Identify which cell holds the provided text, then report its [x, y] central coordinate. 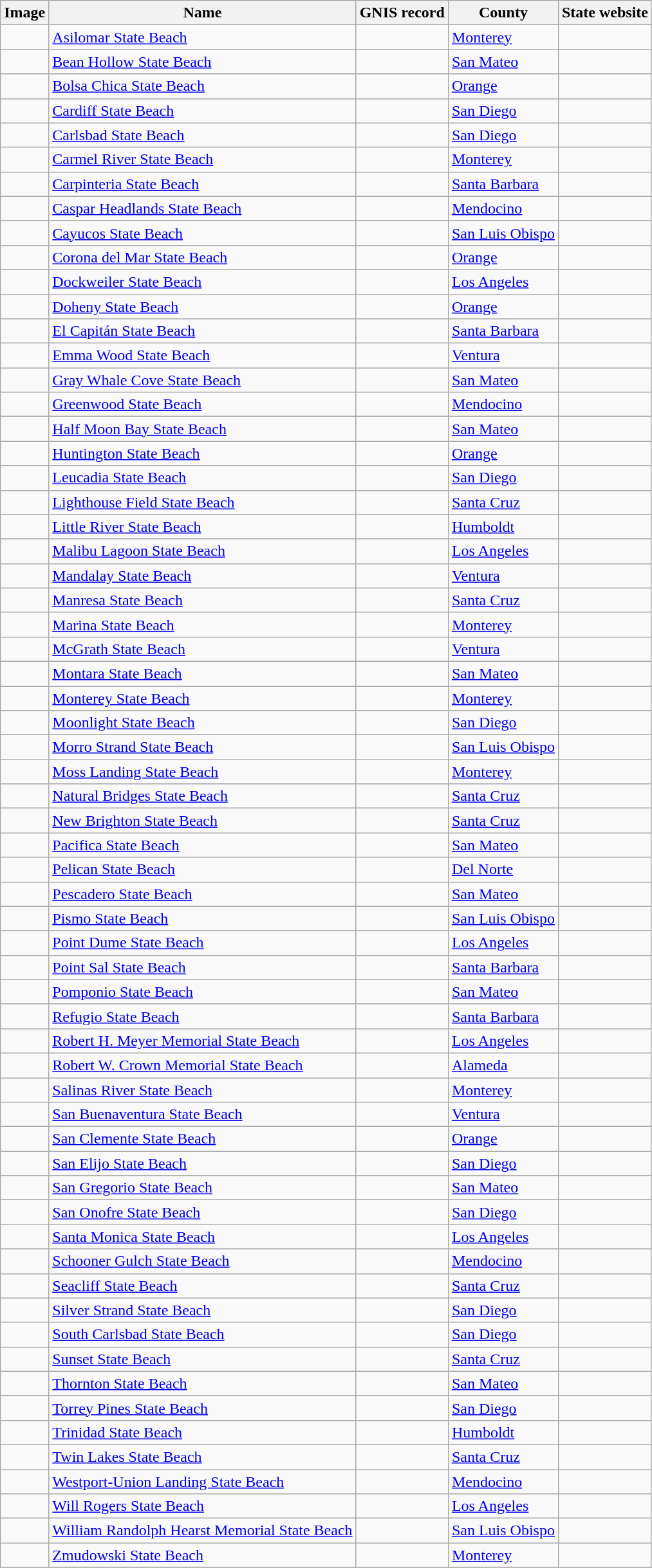
Thornton State Beach [202, 1383]
Dockweiler State Beach [202, 282]
Natural Bridges State Beach [202, 796]
McGrath State Beach [202, 649]
Pomponio State Beach [202, 992]
San Onofre State Beach [202, 1212]
Huntington State Beach [202, 453]
Robert W. Crown Memorial State Beach [202, 1065]
Point Dume State Beach [202, 943]
Marina State Beach [202, 624]
Pismo State Beach [202, 918]
El Capitán State Beach [202, 331]
William Randolph Hearst Memorial State Beach [202, 1531]
Morro Strand State Beach [202, 747]
Silver Strand State Beach [202, 1310]
Malibu Lagoon State Beach [202, 551]
Leucadia State Beach [202, 478]
South Carlsbad State Beach [202, 1335]
Twin Lakes State Beach [202, 1457]
Salinas River State Beach [202, 1090]
Asilomar State Beach [202, 37]
Moonlight State Beach [202, 723]
Pescadero State Beach [202, 894]
San Elijo State Beach [202, 1163]
Carlsbad State Beach [202, 135]
Santa Monica State Beach [202, 1237]
Will Rogers State Beach [202, 1506]
Refugio State Beach [202, 1016]
Westport-Union Landing State Beach [202, 1481]
Cayucos State Beach [202, 233]
Emma Wood State Beach [202, 356]
Corona del Mar State Beach [202, 257]
Torrey Pines State Beach [202, 1408]
Sunset State Beach [202, 1359]
Mandalay State Beach [202, 576]
Cardiff State Beach [202, 111]
Pelican State Beach [202, 870]
New Brighton State Beach [202, 821]
Lighthouse Field State Beach [202, 502]
Half Moon Bay State Beach [202, 429]
San Gregorio State Beach [202, 1188]
State website [605, 13]
San Clemente State Beach [202, 1139]
Carmel River State Beach [202, 160]
Del Norte [503, 870]
Name [202, 13]
Zmudowski State Beach [202, 1555]
Doheny State Beach [202, 307]
County [503, 13]
Montara State Beach [202, 673]
Point Sal State Beach [202, 967]
San Buenaventura State Beach [202, 1115]
Little River State Beach [202, 527]
Alameda [503, 1065]
Pacifica State Beach [202, 845]
GNIS record [402, 13]
Gray Whale Cove State Beach [202, 380]
Trinidad State Beach [202, 1432]
Monterey State Beach [202, 698]
Moss Landing State Beach [202, 772]
Image [24, 13]
Greenwood State Beach [202, 405]
Bolsa Chica State Beach [202, 86]
Caspar Headlands State Beach [202, 208]
Seacliff State Beach [202, 1286]
Bean Hollow State Beach [202, 62]
Schooner Gulch State Beach [202, 1261]
Manresa State Beach [202, 600]
Robert H. Meyer Memorial State Beach [202, 1041]
Carpinteria State Beach [202, 184]
